Return (X, Y) of the center of cell containing provided text 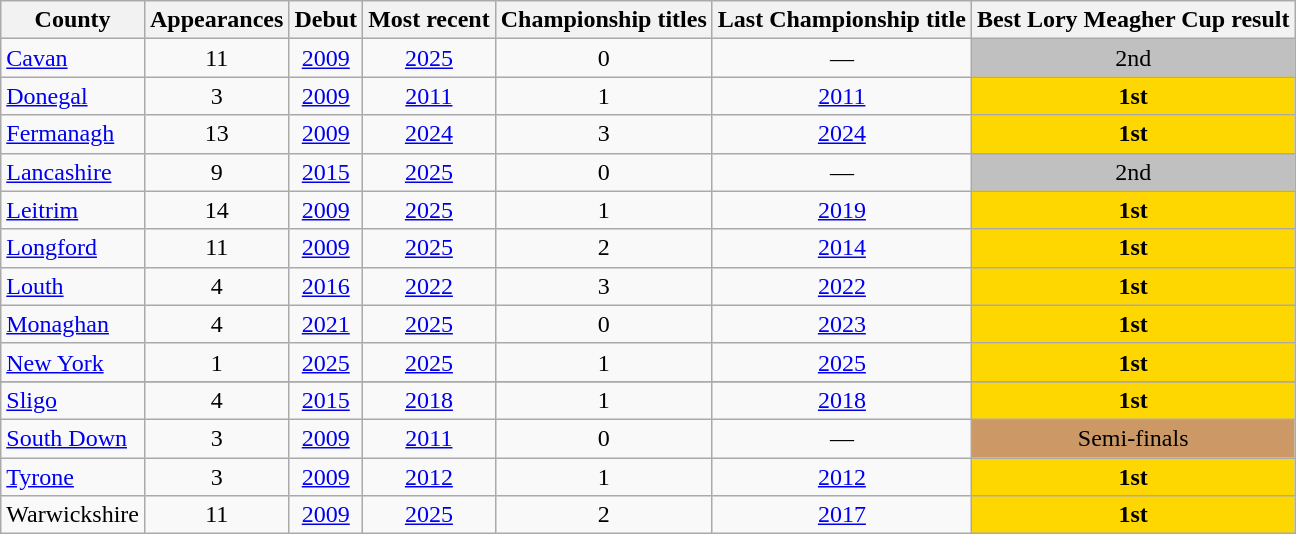
2019 (842, 210)
Appearances (216, 20)
Donegal (73, 96)
Debut (326, 20)
Longford (73, 248)
Warwickshire (73, 515)
2016 (326, 286)
Fermanagh (73, 134)
Leitrim (73, 210)
South Down (73, 438)
County (73, 20)
2017 (842, 515)
2023 (842, 324)
Lancashire (73, 172)
Championship titles (604, 20)
Cavan (73, 58)
13 (216, 134)
Semi-finals (1132, 438)
2014 (842, 248)
New York (73, 362)
Tyrone (73, 477)
Last Championship title (842, 20)
Most recent (430, 20)
Sligo (73, 400)
14 (216, 210)
9 (216, 172)
Louth (73, 286)
Best Lory Meagher Cup result (1132, 20)
Monaghan (73, 324)
2021 (326, 324)
